For the text-containing cell, return its midpoint in (x, y) coordinate format. 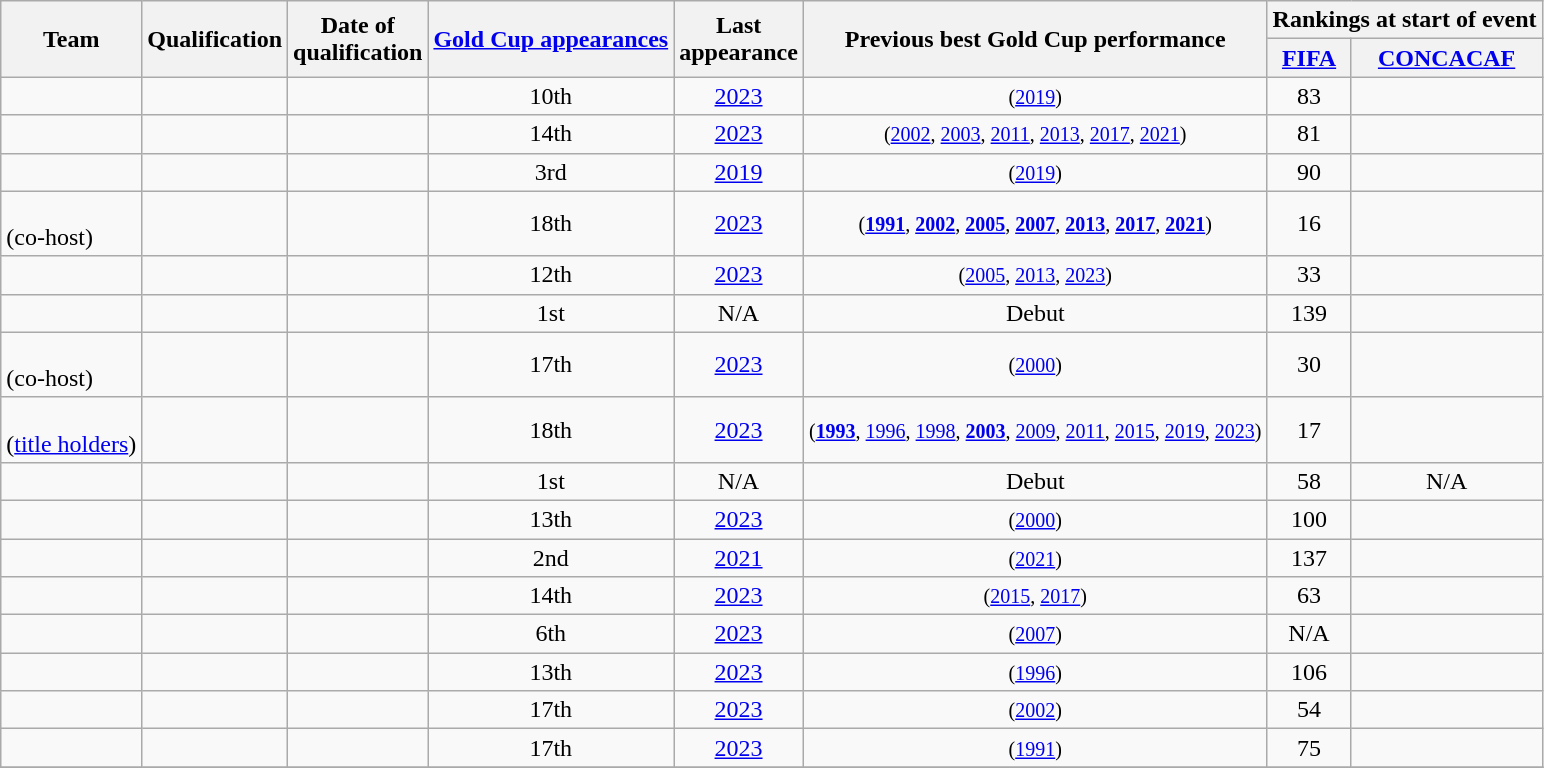
63 (1309, 596)
Qualification (215, 39)
Rankings at start of event (1404, 20)
12th (551, 275)
(1996) (1035, 672)
2021 (739, 557)
30 (1309, 364)
(1991, 2002, 2005, 2007, 2013, 2017, 2021) (1035, 224)
CONCACAF (1446, 58)
(2021) (1035, 557)
(2007) (1035, 634)
Gold Cup appearances (551, 39)
(2002, 2003, 2011, 2013, 2017, 2021) (1035, 134)
83 (1309, 96)
(title holders) (72, 430)
6th (551, 634)
16 (1309, 224)
137 (1309, 557)
(1991) (1035, 748)
10th (551, 96)
139 (1309, 313)
Team (72, 39)
17 (1309, 430)
3rd (551, 172)
100 (1309, 519)
54 (1309, 710)
(2005, 2013, 2023) (1035, 275)
33 (1309, 275)
Previous best Gold Cup performance (1035, 39)
2nd (551, 557)
FIFA (1309, 58)
2019 (739, 172)
(2015, 2017) (1035, 596)
(1993, 1996, 1998, 2003, 2009, 2011, 2015, 2019, 2023) (1035, 430)
90 (1309, 172)
(2002) (1035, 710)
106 (1309, 672)
75 (1309, 748)
Lastappearance (739, 39)
Date ofqualification (358, 39)
58 (1309, 481)
81 (1309, 134)
